Determine the [x, y] coordinate at the center of the cell enclosing the given text.  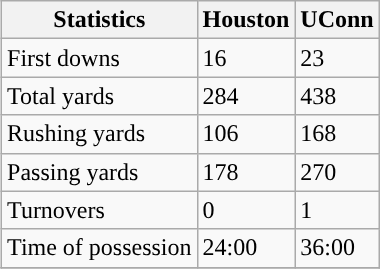
106 [246, 134]
Total yards [100, 96]
UConn [337, 20]
First downs [100, 58]
284 [246, 96]
438 [337, 96]
Statistics [100, 20]
Turnovers [100, 210]
168 [337, 134]
178 [246, 172]
Time of possession [100, 248]
1 [337, 210]
270 [337, 172]
Houston [246, 20]
23 [337, 58]
0 [246, 210]
36:00 [337, 248]
24:00 [246, 248]
Rushing yards [100, 134]
16 [246, 58]
Passing yards [100, 172]
